Provide the [X, Y] coordinate of the cell's center where the given text is located.  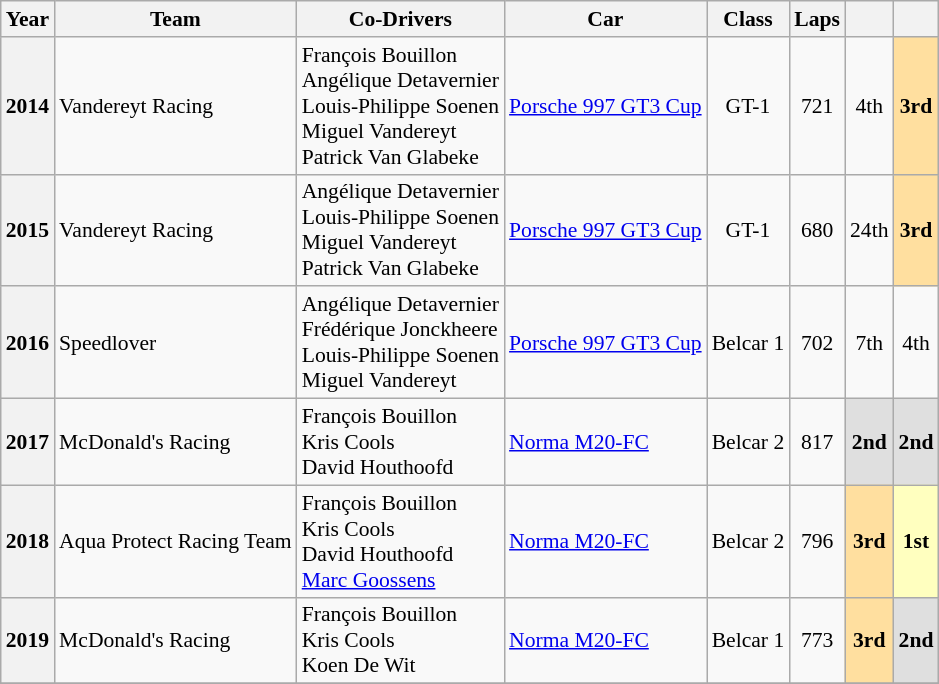
Angélique Detavernier Louis-Philippe Soenen Miguel Vandereyt Patrick Van Glabeke [400, 230]
2017 [28, 442]
24th [870, 230]
Car [606, 19]
François Bouillon Kris Cools Koen De Wit [400, 640]
Year [28, 19]
7th [870, 343]
817 [817, 442]
Angélique Detavernier Frédérique Jonckheere Louis-Philippe Soenen Miguel Vandereyt [400, 343]
702 [817, 343]
Co-Drivers [400, 19]
François Bouillon Kris Cools David Houthoofd Marc Goossens [400, 541]
2018 [28, 541]
2016 [28, 343]
721 [817, 106]
Speedlover [176, 343]
680 [817, 230]
François Bouillon Angélique Detavernier Louis-Philippe Soenen Miguel Vandereyt Patrick Van Glabeke [400, 106]
2019 [28, 640]
2014 [28, 106]
1st [916, 541]
2015 [28, 230]
Class [748, 19]
Aqua Protect Racing Team [176, 541]
Team [176, 19]
François Bouillon Kris Cools David Houthoofd [400, 442]
773 [817, 640]
Laps [817, 19]
796 [817, 541]
